Return [x, y] of the center of cell containing provided text 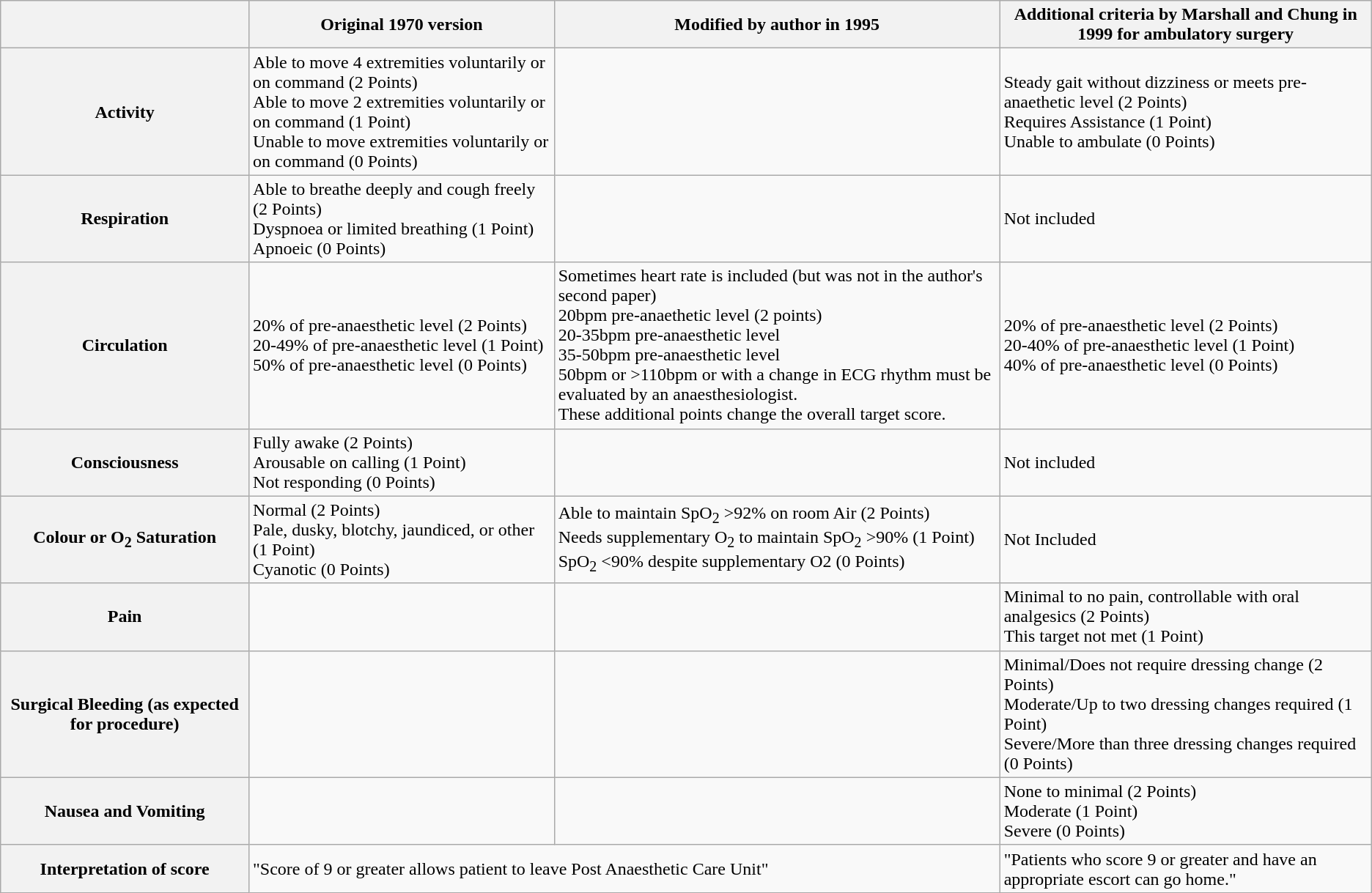
Normal (2 Points)Pale, dusky, blotchy, jaundiced, or other (1 Point)Cyanotic (0 Points) [402, 539]
Additional criteria by Marshall and Chung in 1999 for ambulatory surgery [1186, 25]
Steady gait without dizziness or meets pre-anaethetic level (2 Points)Requires Assistance (1 Point)Unable to ambulate (0 Points) [1186, 111]
20% of pre-anaesthetic level (2 Points)20-49% of pre-anaesthetic level (1 Point)50% of pre-anaesthetic level (0 Points) [402, 346]
Minimal to no pain, controllable with oral analgesics (2 Points)This target not met (1 Point) [1186, 617]
Circulation [125, 346]
Fully awake (2 Points)Arousable on calling (1 Point)Not responding (0 Points) [402, 462]
Interpretation of score [125, 869]
Nausea and Vomiting [125, 811]
Activity [125, 111]
Surgical Bleeding (as expected for procedure) [125, 714]
Consciousness [125, 462]
Colour or O2 Saturation [125, 539]
Not Included [1186, 539]
Able to maintain SpO2 >92% on room Air (2 Points)Needs supplementary O2 to maintain SpO2 >90% (1 Point)SpO2 <90% despite supplementary O2 (0 Points) [777, 539]
Original 1970 version [402, 25]
"Score of 9 or greater allows patient to leave Post Anaesthetic Care Unit" [624, 869]
Able to breathe deeply and cough freely (2 Points)Dyspnoea or limited breathing (1 Point)Apnoeic (0 Points) [402, 218]
Modified by author in 1995 [777, 25]
Pain [125, 617]
None to minimal (2 Points)Moderate (1 Point)Severe (0 Points) [1186, 811]
20% of pre-anaesthetic level (2 Points)20-40% of pre-anaesthetic level (1 Point)40% of pre-anaesthetic level (0 Points) [1186, 346]
Respiration [125, 218]
"Patients who score 9 or greater and have an appropriate escort can go home." [1186, 869]
